Search for the cell housing the specified text and yield its (X, Y) center coordinate. 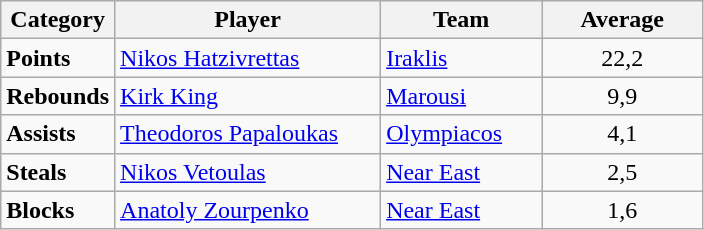
Olympiacos (462, 134)
Points (58, 58)
4,1 (622, 134)
2,5 (622, 172)
22,2 (622, 58)
Team (462, 20)
Blocks (58, 210)
1,6 (622, 210)
Nikos Vetoulas (248, 172)
Steals (58, 172)
Category (58, 20)
9,9 (622, 96)
Nikos Hatzivrettas (248, 58)
Player (248, 20)
Anatoly Zourpenko (248, 210)
Iraklis (462, 58)
Kirk King (248, 96)
Average (622, 20)
Theodoros Papaloukas (248, 134)
Marousi (462, 96)
Rebounds (58, 96)
Assists (58, 134)
